Scan for the cell matching the given text and deliver its (X, Y) coordinate at center. 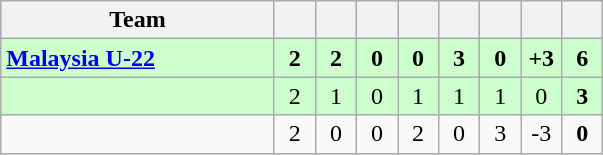
Team (138, 20)
6 (582, 58)
-3 (542, 134)
Malaysia U-22 (138, 58)
+3 (542, 58)
